Determine the (X, Y) coordinate at the center of the cell enclosing the given text.  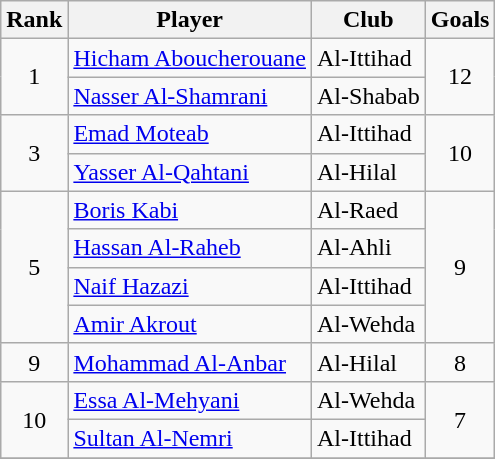
8 (460, 362)
5 (34, 267)
Hicham Aboucherouane (190, 58)
Sultan Al-Nemri (190, 438)
Emad Moteab (190, 134)
Club (369, 20)
Rank (34, 20)
Al-Shabab (369, 96)
Nasser Al-Shamrani (190, 96)
7 (460, 419)
12 (460, 77)
Al-Raed (369, 210)
Hassan Al-Raheb (190, 248)
Mohammad Al-Anbar (190, 362)
Goals (460, 20)
Amir Akrout (190, 324)
Essa Al-Mehyani (190, 400)
Boris Kabi (190, 210)
1 (34, 77)
Player (190, 20)
Naif Hazazi (190, 286)
3 (34, 153)
Al-Ahli (369, 248)
Yasser Al-Qahtani (190, 172)
